Scan for the cell matching the given text and deliver its [X, Y] coordinate at center. 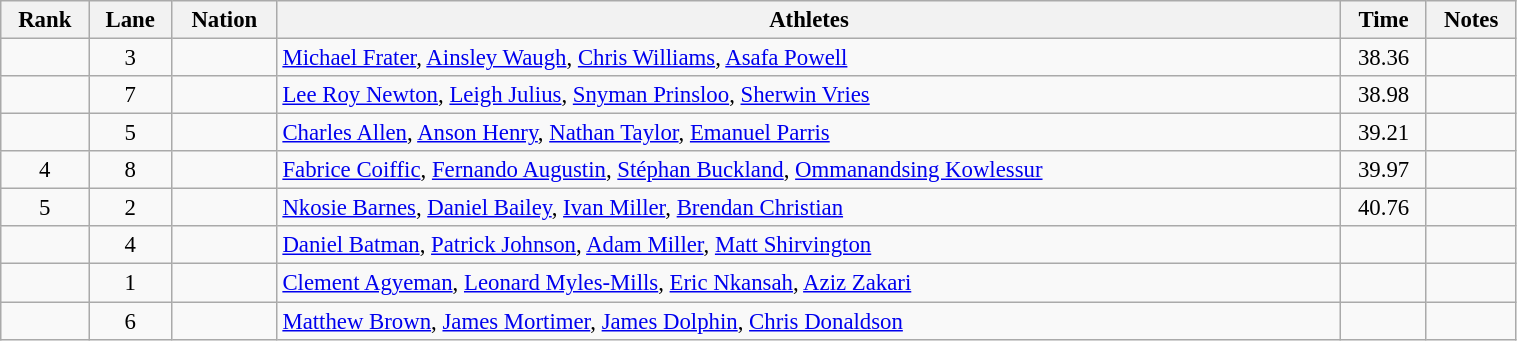
Time [1384, 20]
Michael Frater, Ainsley Waugh, Chris Williams, Asafa Powell [809, 58]
Nkosie Barnes, Daniel Bailey, Ivan Miller, Brendan Christian [809, 208]
Athletes [809, 20]
3 [130, 58]
7 [130, 95]
Lee Roy Newton, Leigh Julius, Snyman Prinsloo, Sherwin Vries [809, 95]
40.76 [1384, 208]
Daniel Batman, Patrick Johnson, Adam Miller, Matt Shirvington [809, 245]
Fabrice Coiffic, Fernando Augustin, Stéphan Buckland, Ommanandsing Kowlessur [809, 170]
Nation [224, 20]
8 [130, 170]
2 [130, 208]
38.36 [1384, 58]
Notes [1471, 20]
39.21 [1384, 133]
6 [130, 321]
Charles Allen, Anson Henry, Nathan Taylor, Emanuel Parris [809, 133]
1 [130, 283]
38.98 [1384, 95]
Rank [45, 20]
39.97 [1384, 170]
Clement Agyeman, Leonard Myles-Mills, Eric Nkansah, Aziz Zakari [809, 283]
Matthew Brown, James Mortimer, James Dolphin, Chris Donaldson [809, 321]
Lane [130, 20]
